Output the (X, Y) coordinate of the center of the cell containing the given text.  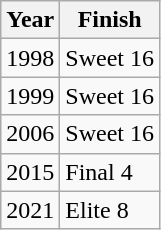
1999 (30, 96)
Elite 8 (110, 210)
Finish (110, 20)
2006 (30, 134)
2015 (30, 172)
1998 (30, 58)
Year (30, 20)
2021 (30, 210)
Final 4 (110, 172)
